Detect which cell encompasses the target text, then output its [x, y] center coordinate. 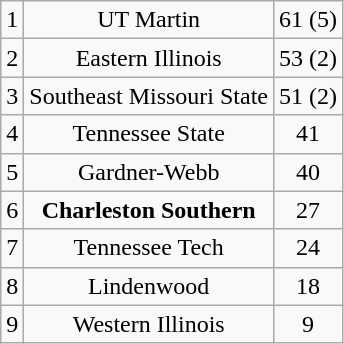
61 (5) [308, 20]
2 [12, 58]
5 [12, 172]
4 [12, 134]
Tennessee Tech [149, 248]
Tennessee State [149, 134]
Eastern Illinois [149, 58]
51 (2) [308, 96]
18 [308, 286]
Gardner-Webb [149, 172]
6 [12, 210]
Charleston Southern [149, 210]
41 [308, 134]
53 (2) [308, 58]
Southeast Missouri State [149, 96]
Lindenwood [149, 286]
40 [308, 172]
24 [308, 248]
8 [12, 286]
27 [308, 210]
7 [12, 248]
UT Martin [149, 20]
Western Illinois [149, 324]
3 [12, 96]
1 [12, 20]
